From the cell containing the given text, extract its center point as [X, Y] coordinate. 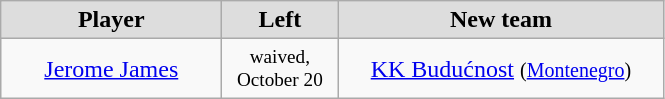
Left [280, 20]
New team [501, 20]
Jerome James [112, 69]
Player [112, 20]
KK Budućnost (Montenegro) [501, 69]
waived, October 20 [280, 69]
